Provide the (X, Y) coordinate of the cell's center where the given text is located.  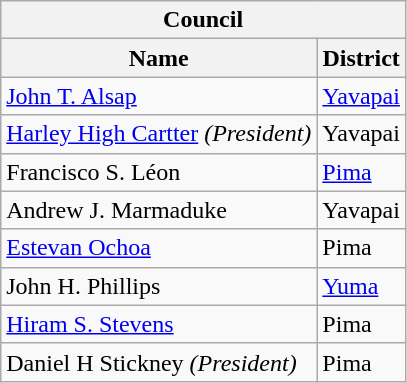
Andrew J. Marmaduke (159, 210)
Daniel H Stickney (President) (159, 362)
Harley High Cartter (President) (159, 134)
John H. Phillips (159, 286)
Hiram S. Stevens (159, 324)
John T. Alsap (159, 96)
Yuma (362, 286)
Francisco S. Léon (159, 172)
Name (159, 58)
Estevan Ochoa (159, 248)
District (362, 58)
Council (204, 20)
